Extract the (x, y) coordinate from the center of the cell holding the provided text.  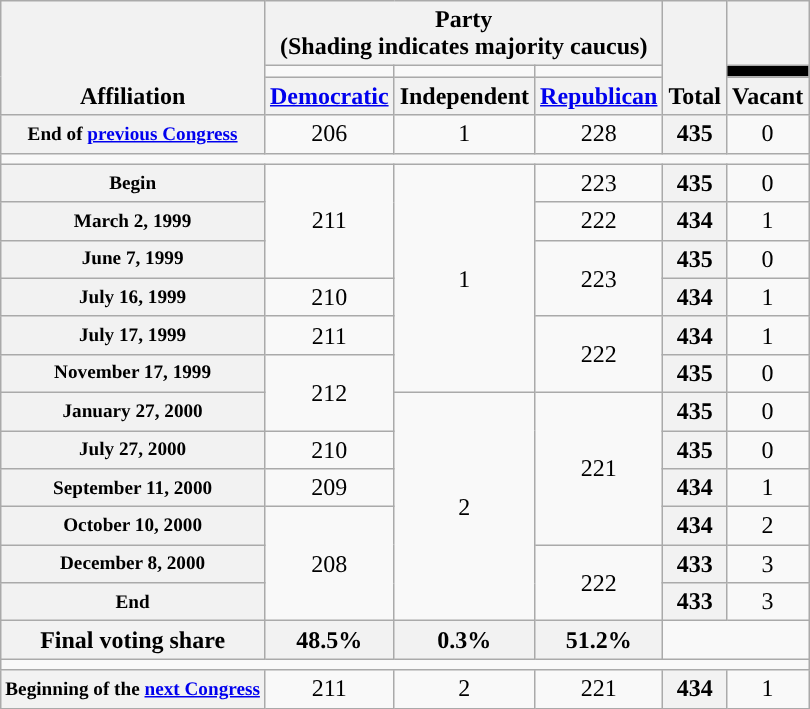
End (133, 602)
0.3% (464, 640)
51.2% (599, 640)
228 (599, 134)
48.5% (329, 640)
June 7, 1999 (133, 259)
Total (695, 58)
Beginning of the next Congress (133, 689)
Affiliation (133, 58)
July 17, 1999 (133, 335)
212 (329, 392)
209 (329, 488)
End of previous Congress (133, 134)
July 27, 2000 (133, 449)
Vacant (768, 96)
Party (Shading indicates majority caucus) (464, 34)
Final voting share (133, 640)
December 8, 2000 (133, 564)
Independent (464, 96)
Republican (599, 96)
November 17, 1999 (133, 373)
Democratic (329, 96)
October 10, 2000 (133, 526)
Begin (133, 183)
206 (329, 134)
208 (329, 564)
September 11, 2000 (133, 488)
January 27, 2000 (133, 411)
July 16, 1999 (133, 297)
March 2, 1999 (133, 221)
